Find where the given text appears and provide that cell's center as (X, Y) coordinate. 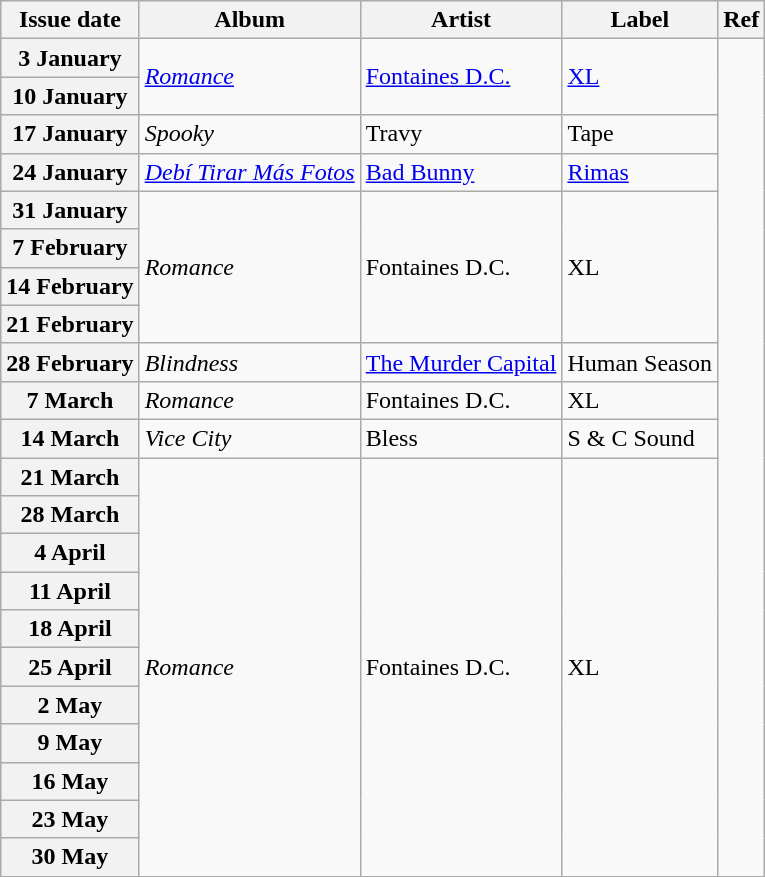
3 January (70, 58)
Rimas (640, 172)
Human Season (640, 362)
16 May (70, 781)
11 April (70, 591)
18 April (70, 629)
4 April (70, 553)
10 January (70, 96)
The Murder Capital (461, 362)
Tape (640, 134)
Ref (742, 20)
Travy (461, 134)
Debí Tirar Más Fotos (250, 172)
14 February (70, 286)
9 May (70, 743)
Bless (461, 438)
28 March (70, 515)
17 January (70, 134)
28 February (70, 362)
14 March (70, 438)
24 January (70, 172)
Spooky (250, 134)
25 April (70, 667)
21 March (70, 477)
Album (250, 20)
Vice City (250, 438)
7 March (70, 400)
23 May (70, 819)
Issue date (70, 20)
Label (640, 20)
21 February (70, 324)
30 May (70, 857)
2 May (70, 705)
Artist (461, 20)
Blindness (250, 362)
7 February (70, 248)
Bad Bunny (461, 172)
31 January (70, 210)
S & C Sound (640, 438)
